Return (x, y) of the center of cell containing provided text 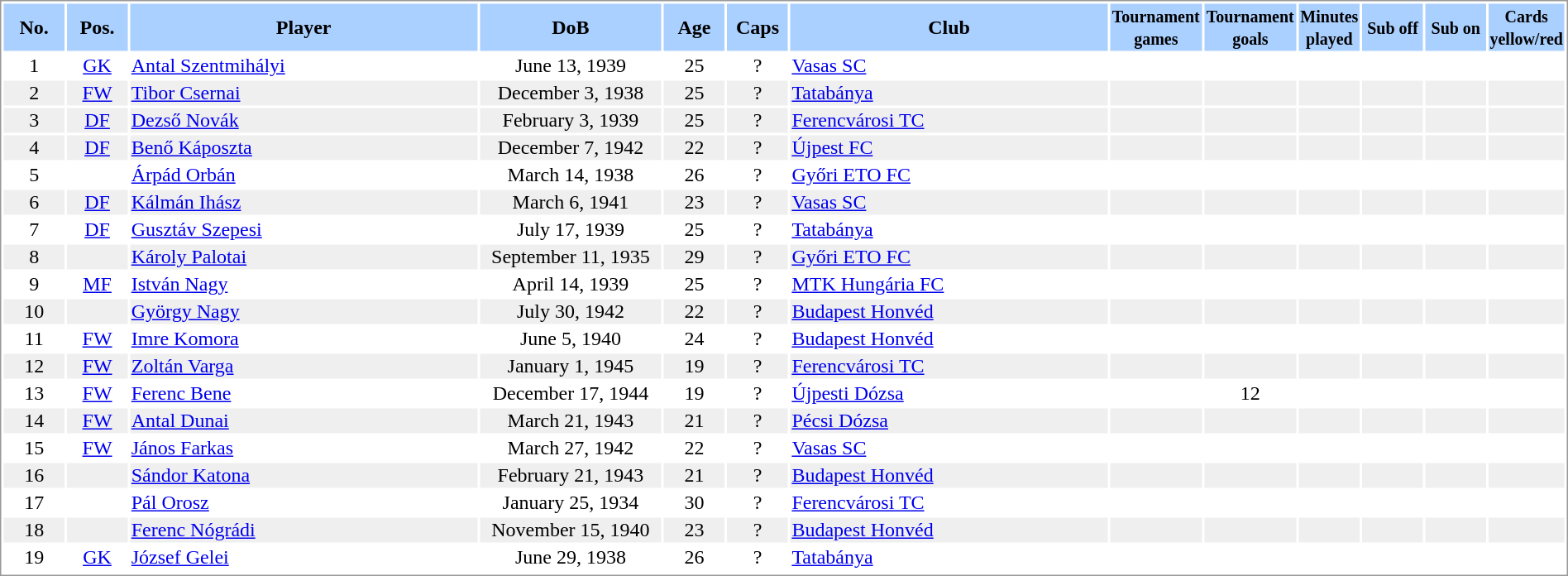
Antal Szentmihályi (304, 65)
4 (33, 148)
1 (33, 65)
3 (33, 120)
Sub off (1393, 26)
Age (695, 26)
March 14, 1938 (571, 175)
6 (33, 203)
Antal Dunai (304, 421)
DoB (571, 26)
June 29, 1938 (571, 557)
Cardsyellow/red (1527, 26)
Caps (758, 26)
April 14, 1939 (571, 284)
June 13, 1939 (571, 65)
Sándor Katona (304, 476)
16 (33, 476)
5 (33, 175)
István Nagy (304, 284)
February 21, 1943 (571, 476)
15 (33, 448)
July 30, 1942 (571, 312)
Gusztáv Szepesi (304, 229)
Ferenc Nógrádi (304, 530)
No. (33, 26)
Club (949, 26)
8 (33, 257)
17 (33, 502)
June 5, 1940 (571, 338)
10 (33, 312)
Dezső Novák (304, 120)
János Farkas (304, 448)
January 1, 1945 (571, 367)
Újpest FC (949, 148)
Pos. (98, 26)
7 (33, 229)
Károly Palotai (304, 257)
Újpesti Dózsa (949, 393)
July 17, 1939 (571, 229)
József Gelei (304, 557)
Ferenc Bene (304, 393)
Tibor Csernai (304, 94)
Imre Komora (304, 338)
MF (98, 284)
2 (33, 94)
Zoltán Varga (304, 367)
11 (33, 338)
Pál Orosz (304, 502)
Sub on (1456, 26)
Kálmán Ihász (304, 203)
Tournamentgames (1156, 26)
January 25, 1934 (571, 502)
March 21, 1943 (571, 421)
György Nagy (304, 312)
30 (695, 502)
March 27, 1942 (571, 448)
December 3, 1938 (571, 94)
13 (33, 393)
9 (33, 284)
MTK Hungária FC (949, 284)
March 6, 1941 (571, 203)
December 7, 1942 (571, 148)
Benő Káposzta (304, 148)
December 17, 1944 (571, 393)
24 (695, 338)
November 15, 1940 (571, 530)
Minutesplayed (1329, 26)
Árpád Orbán (304, 175)
Pécsi Dózsa (949, 421)
Tournamentgoals (1250, 26)
18 (33, 530)
September 11, 1935 (571, 257)
Player (304, 26)
29 (695, 257)
14 (33, 421)
February 3, 1939 (571, 120)
